Capture the cell that displays the provided text and extract its [X, Y] central coordinate. 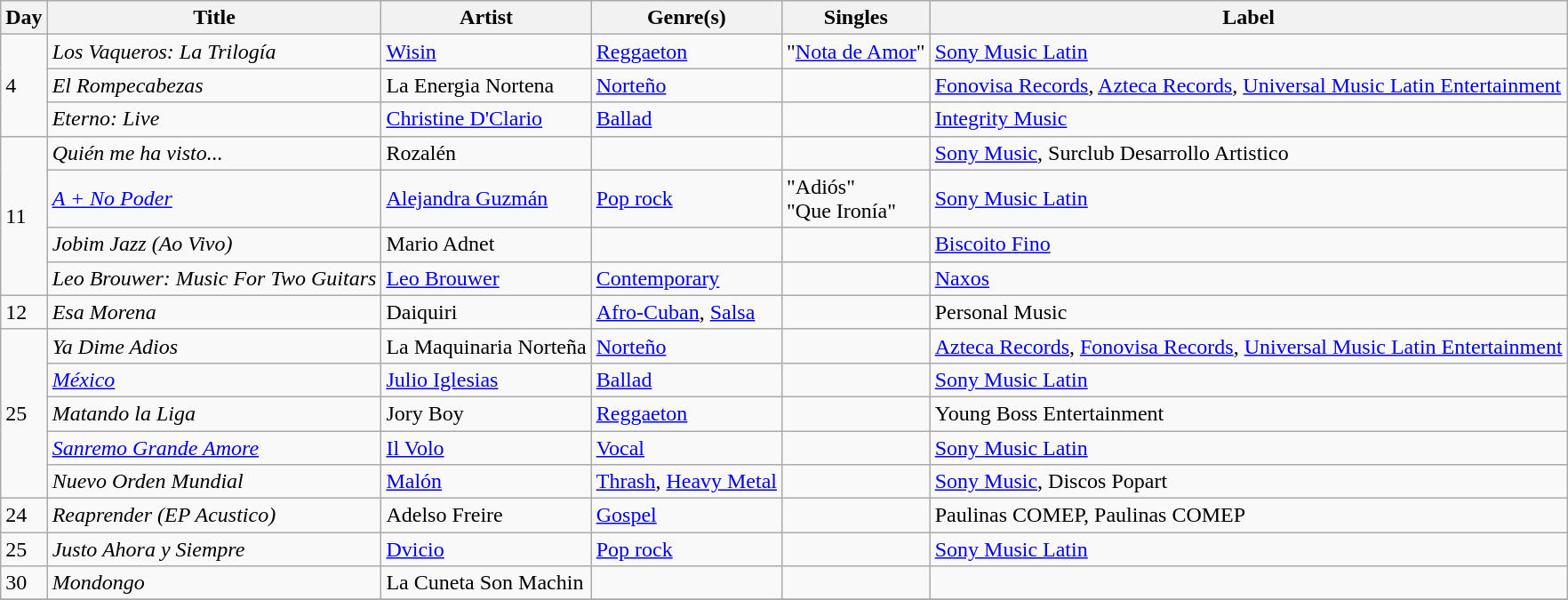
Thrash, Heavy Metal [686, 482]
Gospel [686, 516]
Matando la Liga [214, 413]
30 [24, 583]
A + No Poder [214, 199]
Singles [857, 18]
Sanremo Grande Amore [214, 447]
Il Volo [486, 447]
Quién me ha visto... [214, 153]
La Cuneta Son Machin [486, 583]
Genre(s) [686, 18]
24 [24, 516]
Sony Music, Surclub Desarrollo Artistico [1248, 153]
Justo Ahora y Siempre [214, 549]
Young Boss Entertainment [1248, 413]
"Nota de Amor" [857, 52]
Paulinas COMEP, Paulinas COMEP [1248, 516]
Naxos [1248, 278]
Mario Adnet [486, 244]
Artist [486, 18]
La Maquinaria Norteña [486, 346]
Adelso Freire [486, 516]
Malón [486, 482]
El Rompecabezas [214, 85]
Alejandra Guzmán [486, 199]
Contemporary [686, 278]
4 [24, 85]
Nuevo Orden Mundial [214, 482]
Rozalén [486, 153]
Personal Music [1248, 312]
Fonovisa Records, Azteca Records, Universal Music Latin Entertainment [1248, 85]
Mondongo [214, 583]
Jobim Jazz (Ao Vivo) [214, 244]
"Adiós""Que Ironía" [857, 199]
Vocal [686, 447]
Wisin [486, 52]
Christine D'Clario [486, 119]
11 [24, 215]
Esa Morena [214, 312]
Julio Iglesias [486, 380]
Reaprender (EP Acustico) [214, 516]
Los Vaqueros: La Trilogía [214, 52]
Daiquiri [486, 312]
La Energia Nortena [486, 85]
Jory Boy [486, 413]
Day [24, 18]
Eterno: Live [214, 119]
Biscoito Fino [1248, 244]
Label [1248, 18]
Afro-Cuban, Salsa [686, 312]
Leo Brouwer [486, 278]
12 [24, 312]
Sony Music, Discos Popart [1248, 482]
Azteca Records, Fonovisa Records, Universal Music Latin Entertainment [1248, 346]
Integrity Music [1248, 119]
Ya Dime Adios [214, 346]
México [214, 380]
Leo Brouwer: Music For Two Guitars [214, 278]
Title [214, 18]
Dvicio [486, 549]
